Return the (x, y) coordinate for the center point of the cell that contains the specified text.  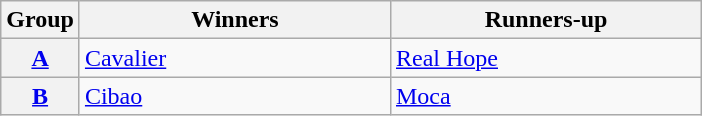
Winners (234, 20)
Cavalier (234, 58)
Runners-up (546, 20)
B (40, 96)
Group (40, 20)
Moca (546, 96)
Real Hope (546, 58)
A (40, 58)
Cibao (234, 96)
